Pinpoint the cell where the given text exists, returning its [x, y] midpoint coordinate. 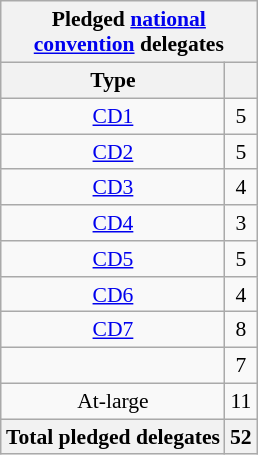
CD4 [113, 223]
CD6 [113, 294]
Total pledged delegates [113, 437]
Type [113, 80]
7 [241, 365]
8 [241, 330]
CD2 [113, 152]
3 [241, 223]
Pledged nationalconvention delegates [129, 32]
At-large [113, 401]
CD5 [113, 259]
CD3 [113, 187]
11 [241, 401]
52 [241, 437]
CD1 [113, 116]
CD7 [113, 330]
